Capture the cell that displays the provided text and extract its (X, Y) central coordinate. 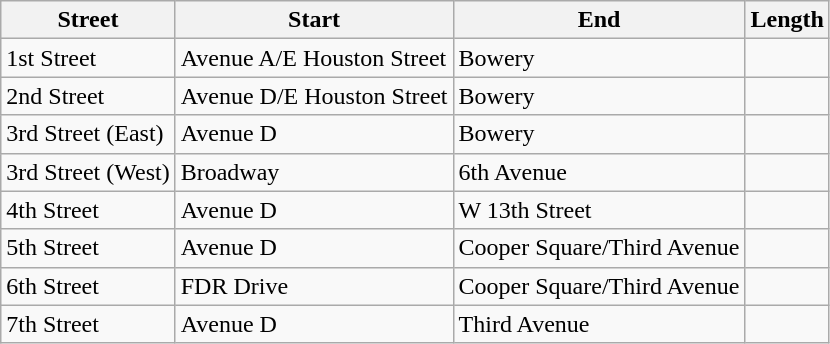
1st Street (88, 58)
4th Street (88, 210)
Length (787, 20)
End (599, 20)
Third Avenue (599, 324)
Start (314, 20)
Street (88, 20)
Avenue D/E Houston Street (314, 96)
6th Street (88, 286)
7th Street (88, 324)
2nd Street (88, 96)
3rd Street (East) (88, 134)
3rd Street (West) (88, 172)
W 13th Street (599, 210)
5th Street (88, 248)
FDR Drive (314, 286)
6th Avenue (599, 172)
Broadway (314, 172)
Avenue A/E Houston Street (314, 58)
